Output the (X, Y) coordinate of the center of the cell containing the given text.  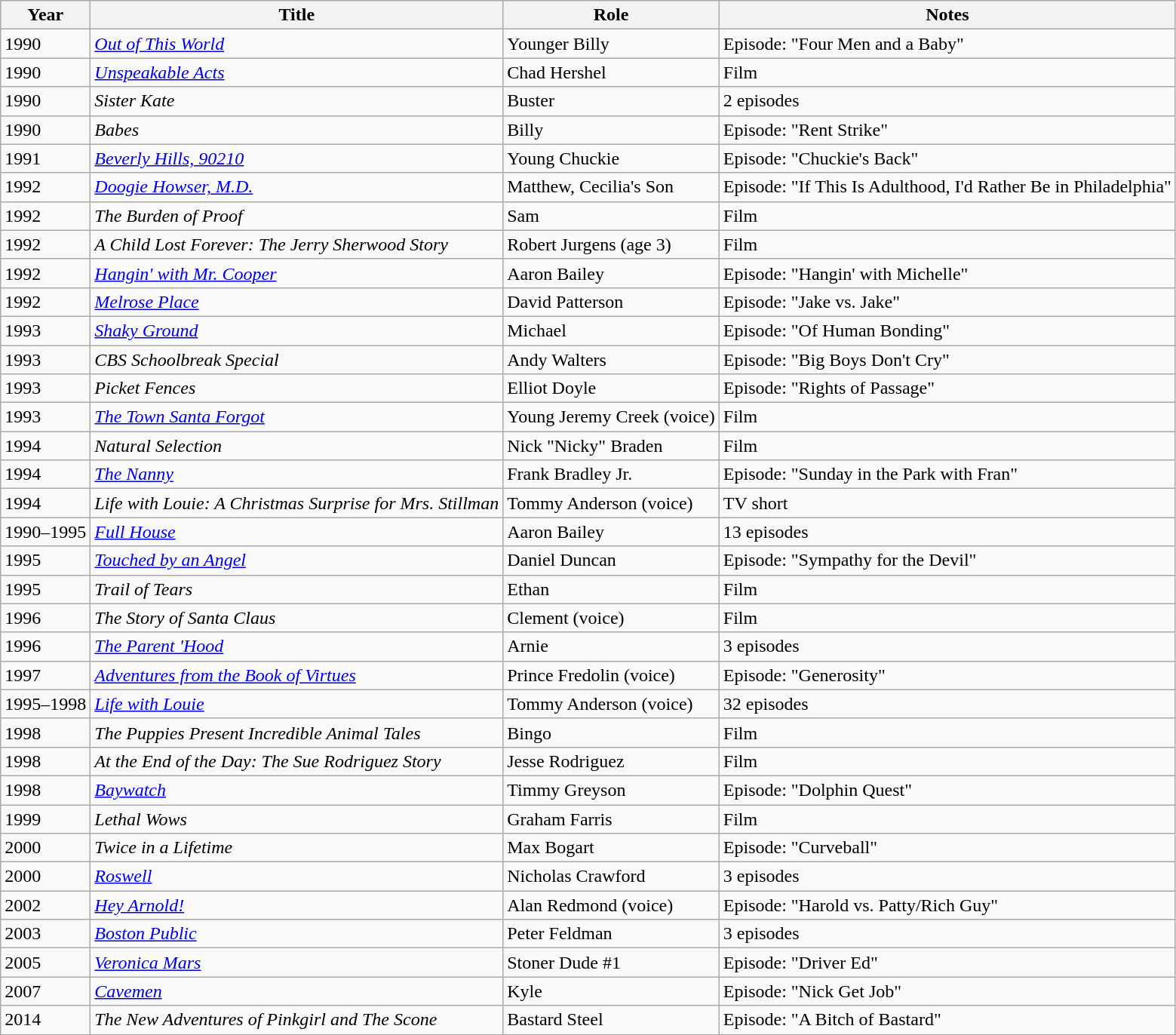
Role (611, 15)
Picket Fences (297, 389)
David Patterson (611, 302)
Chad Hershel (611, 72)
Prince Fredolin (voice) (611, 675)
Episode: "A Bitch of Bastard" (947, 1020)
Sister Kate (297, 101)
The Town Santa Forgot (297, 417)
Hangin' with Mr. Cooper (297, 273)
Billy (611, 130)
Young Chuckie (611, 158)
The Nanny (297, 475)
Episode: "If This Is Adulthood, I'd Rather Be in Philadelphia" (947, 187)
Episode: "Chuckie's Back" (947, 158)
Episode: "Generosity" (947, 675)
Notes (947, 15)
2003 (45, 934)
Beverly Hills, 90210 (297, 158)
Buster (611, 101)
Frank Bradley Jr. (611, 475)
Michael (611, 330)
2014 (45, 1020)
CBS Schoolbreak Special (297, 360)
Life with Louie (297, 704)
A Child Lost Forever: The Jerry Sherwood Story (297, 244)
Natural Selection (297, 446)
Max Bogart (611, 848)
2005 (45, 963)
Adventures from the Book of Virtues (297, 675)
Boston Public (297, 934)
Nicholas Crawford (611, 877)
Episode: "Rent Strike" (947, 130)
Life with Louie: A Christmas Surprise for Mrs. Stillman (297, 503)
Bingo (611, 732)
Episode: "Jake vs. Jake" (947, 302)
Shaky Ground (297, 330)
Episode: "Sunday in the Park with Fran" (947, 475)
The New Adventures of Pinkgirl and The Scone (297, 1020)
Matthew, Cecilia's Son (611, 187)
Alan Redmond (voice) (611, 905)
Hey Arnold! (297, 905)
Young Jeremy Creek (voice) (611, 417)
Melrose Place (297, 302)
Episode: "Big Boys Don't Cry" (947, 360)
Elliot Doyle (611, 389)
Episode: "Driver Ed" (947, 963)
1990–1995 (45, 532)
Stoner Dude #1 (611, 963)
Episode: "Hangin' with Michelle" (947, 273)
1997 (45, 675)
Peter Feldman (611, 934)
1995–1998 (45, 704)
Episode: "Four Men and a Baby" (947, 44)
Graham Farris (611, 818)
Episode: "Dolphin Quest" (947, 790)
Bastard Steel (611, 1020)
Doogie Howser, M.D. (297, 187)
Cavemen (297, 991)
At the End of the Day: The Sue Rodriguez Story (297, 761)
1999 (45, 818)
32 episodes (947, 704)
Out of This World (297, 44)
Episode: "Curveball" (947, 848)
Episode: "Sympathy for the Devil" (947, 560)
Episode: "Nick Get Job" (947, 991)
Andy Walters (611, 360)
Timmy Greyson (611, 790)
Arnie (611, 646)
Ethan (611, 589)
13 episodes (947, 532)
Twice in a Lifetime (297, 848)
Younger Billy (611, 44)
Babes (297, 130)
Touched by an Angel (297, 560)
Jesse Rodriguez (611, 761)
1991 (45, 158)
Episode: "Rights of Passage" (947, 389)
The Puppies Present Incredible Animal Tales (297, 732)
Title (297, 15)
The Story of Santa Claus (297, 618)
Episode: "Of Human Bonding" (947, 330)
Episode: "Harold vs. Patty/Rich Guy" (947, 905)
The Burden of Proof (297, 216)
TV short (947, 503)
Kyle (611, 991)
Full House (297, 532)
Year (45, 15)
Veronica Mars (297, 963)
Nick "Nicky" Braden (611, 446)
Roswell (297, 877)
Robert Jurgens (age 3) (611, 244)
Lethal Wows (297, 818)
2002 (45, 905)
2 episodes (947, 101)
The Parent 'Hood (297, 646)
Sam (611, 216)
2007 (45, 991)
Clement (voice) (611, 618)
Daniel Duncan (611, 560)
Baywatch (297, 790)
Unspeakable Acts (297, 72)
Trail of Tears (297, 589)
